Search for the cell housing the specified text and yield its [x, y] center coordinate. 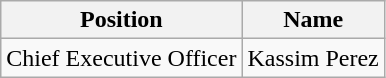
Kassim Perez [313, 58]
Chief Executive Officer [122, 58]
Name [313, 20]
Position [122, 20]
